Extract the (X, Y) coordinate from the center of the cell holding the provided text.  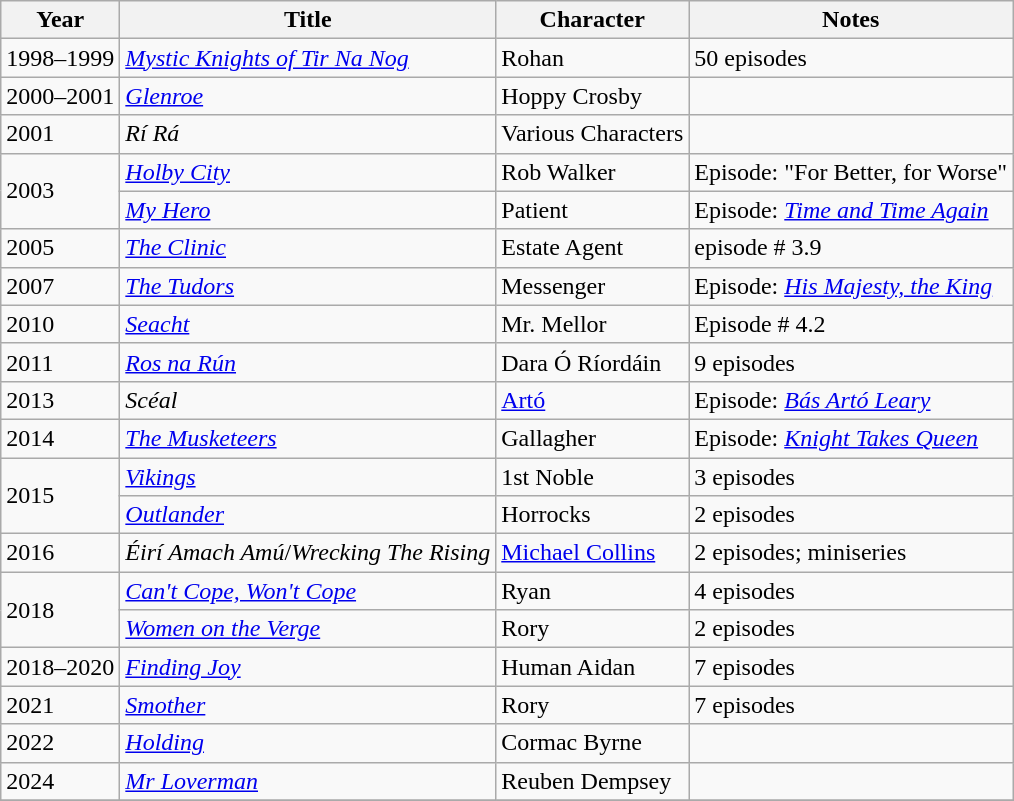
Artó (592, 400)
Holding (308, 743)
Women on the Verge (308, 629)
Episode: Bás Artó Leary (851, 400)
Finding Joy (308, 667)
2013 (60, 400)
Horrocks (592, 515)
Seacht (308, 324)
Notes (851, 20)
Various Characters (592, 134)
2005 (60, 248)
Episode: "For Better, for Worse" (851, 172)
Rob Walker (592, 172)
Mr. Mellor (592, 324)
Messenger (592, 286)
2018–2020 (60, 667)
Mr Loverman (308, 781)
2021 (60, 705)
Michael Collins (592, 553)
Episode # 4.2 (851, 324)
Cormac Byrne (592, 743)
3 episodes (851, 477)
2010 (60, 324)
Episode: Time and Time Again (851, 210)
50 episodes (851, 58)
Éirí Amach Amú/Wrecking The Rising (308, 553)
Glenroe (308, 96)
Character (592, 20)
Reuben Dempsey (592, 781)
Gallagher (592, 438)
1998–1999 (60, 58)
2018 (60, 610)
2016 (60, 553)
Estate Agent (592, 248)
2022 (60, 743)
2024 (60, 781)
2015 (60, 496)
My Hero (308, 210)
Human Aidan (592, 667)
Smother (308, 705)
Holby City (308, 172)
2014 (60, 438)
2001 (60, 134)
Title (308, 20)
4 episodes (851, 591)
Episode: Knight Takes Queen (851, 438)
2 episodes; miniseries (851, 553)
2000–2001 (60, 96)
2007 (60, 286)
Rohan (592, 58)
Hoppy Crosby (592, 96)
9 episodes (851, 362)
Ros na Rún (308, 362)
Patient (592, 210)
Vikings (308, 477)
Can't Cope, Won't Cope (308, 591)
Episode: His Majesty, the King (851, 286)
The Clinic (308, 248)
Scéal (308, 400)
2011 (60, 362)
The Tudors (308, 286)
episode # 3.9 (851, 248)
Dara Ó Ríordáin (592, 362)
Year (60, 20)
Mystic Knights of Tir Na Nog (308, 58)
1st Noble (592, 477)
2003 (60, 191)
The Musketeers (308, 438)
Outlander (308, 515)
Rí Rá (308, 134)
Ryan (592, 591)
